Provide the (x, y) coordinate of the cell's center where the given text is located.  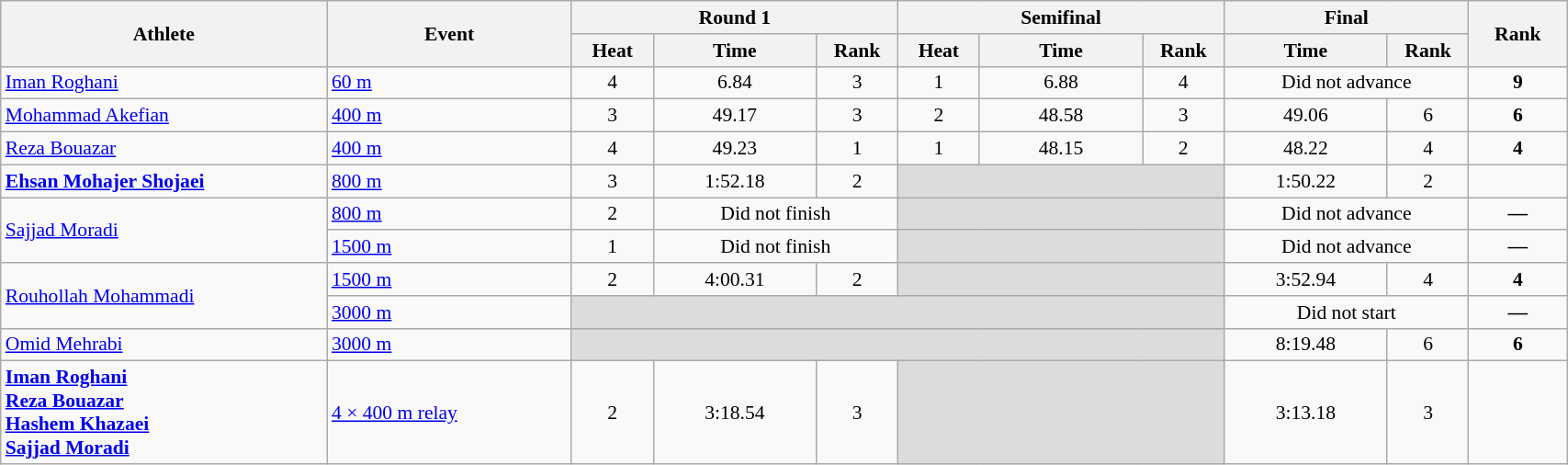
Event (449, 33)
Semifinal (1060, 17)
8:19.48 (1306, 345)
Ehsan Mohajer Shojaei (164, 181)
1:50.22 (1306, 181)
Athlete (164, 33)
48.58 (1061, 116)
48.15 (1061, 149)
Omid Mehrabi (164, 345)
4 × 400 m relay (449, 413)
3:18.54 (735, 413)
Round 1 (735, 17)
6.88 (1061, 83)
3:52.94 (1306, 279)
49.23 (735, 149)
Sajjad Moradi (164, 230)
Final (1347, 17)
Rouhollah Mohammadi (164, 296)
49.17 (735, 116)
49.06 (1306, 116)
9 (1517, 83)
Did not start (1347, 312)
Iman RoghaniReza BouazarHashem KhazaeiSajjad Moradi (164, 413)
6.84 (735, 83)
Mohammad Akefian (164, 116)
60 m (449, 83)
3:13.18 (1306, 413)
48.22 (1306, 149)
Reza Bouazar (164, 149)
4:00.31 (735, 279)
1:52.18 (735, 181)
Iman Roghani (164, 83)
